Detect which cell encompasses the target text, then output its [X, Y] center coordinate. 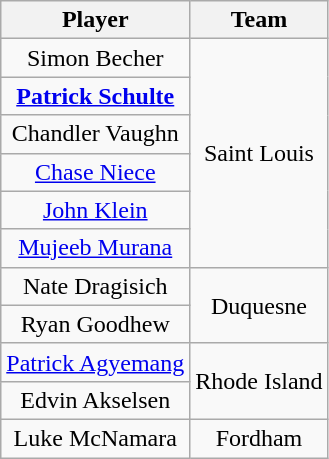
Luke McNamara [96, 438]
Fordham [259, 438]
Rhode Island [259, 381]
Saint Louis [259, 153]
Team [259, 20]
Nate Dragisich [96, 286]
Patrick Agyemang [96, 362]
John Klein [96, 210]
Edvin Akselsen [96, 400]
Duquesne [259, 305]
Mujeeb Murana [96, 248]
Patrick Schulte [96, 96]
Player [96, 20]
Chandler Vaughn [96, 134]
Chase Niece [96, 172]
Ryan Goodhew [96, 324]
Simon Becher [96, 58]
